Provide the (X, Y) coordinate of the cell's center where the given text is located.  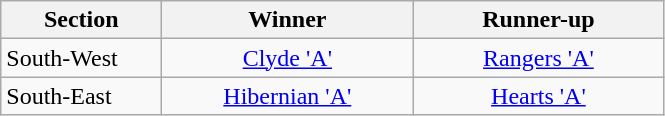
Hibernian 'A' (288, 96)
Section (82, 20)
Runner-up (538, 20)
Hearts 'A' (538, 96)
South-West (82, 58)
South-East (82, 96)
Clyde 'A' (288, 58)
Winner (288, 20)
Rangers 'A' (538, 58)
